Output the (x, y) coordinate of the center of the cell containing the given text.  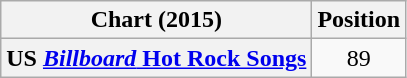
Chart (2015) (156, 20)
89 (359, 58)
US Billboard Hot Rock Songs (156, 58)
Position (359, 20)
